Capture the cell that displays the provided text and extract its (x, y) central coordinate. 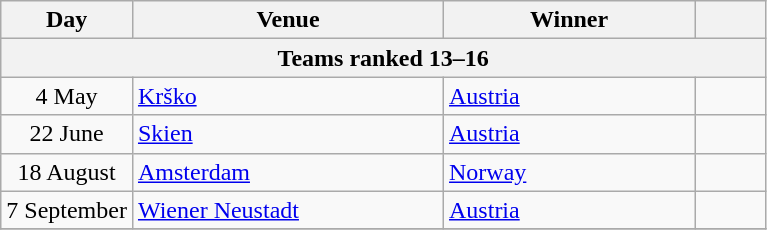
Norway (570, 172)
22 June (67, 134)
4 May (67, 96)
Day (67, 20)
Winner (570, 20)
18 August (67, 172)
Teams ranked 13–16 (384, 58)
Wiener Neustadt (288, 210)
Skien (288, 134)
Krško (288, 96)
7 September (67, 210)
Amsterdam (288, 172)
Venue (288, 20)
